Search for the cell housing the specified text and yield its (X, Y) center coordinate. 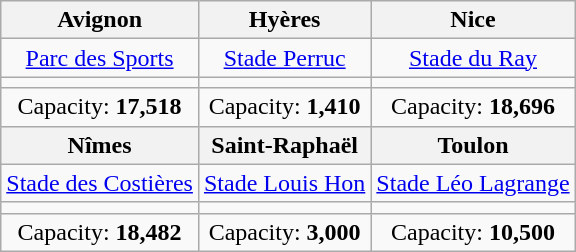
Avignon (100, 20)
Parc des Sports (100, 58)
Nîmes (100, 145)
Capacity: 18,696 (473, 107)
Capacity: 10,500 (473, 232)
Stade du Ray (473, 58)
Capacity: 17,518 (100, 107)
Toulon (473, 145)
Nice (473, 20)
Capacity: 18,482 (100, 232)
Stade Louis Hon (284, 183)
Stade des Costières (100, 183)
Capacity: 1,410 (284, 107)
Hyères (284, 20)
Stade Perruc (284, 58)
Saint-Raphaël (284, 145)
Stade Léo Lagrange (473, 183)
Capacity: 3,000 (284, 232)
